Detect which cell encompasses the target text, then output its [X, Y] center coordinate. 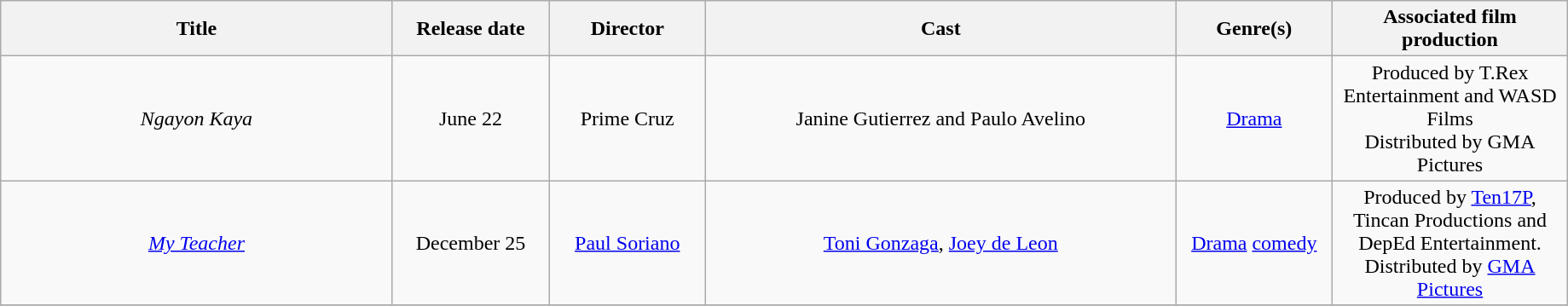
Release date [471, 29]
Janine Gutierrez and Paulo Avelino [941, 118]
June 22 [471, 118]
Associated film production [1450, 29]
Title [196, 29]
Director [628, 29]
Cast [941, 29]
Produced by T.Rex Entertainment and WASD FilmsDistributed by GMA Pictures [1450, 118]
December 25 [471, 243]
Toni Gonzaga, Joey de Leon [941, 243]
Drama comedy [1254, 243]
Ngayon Kaya [196, 118]
My Teacher [196, 243]
Prime Cruz [628, 118]
Genre(s) [1254, 29]
Drama [1254, 118]
Paul Soriano [628, 243]
Produced by Ten17P, Tincan Productions and DepEd Entertainment.Distributed by GMA Pictures [1450, 243]
